Locate the cell with the specified text and output its (x, y) center coordinate. 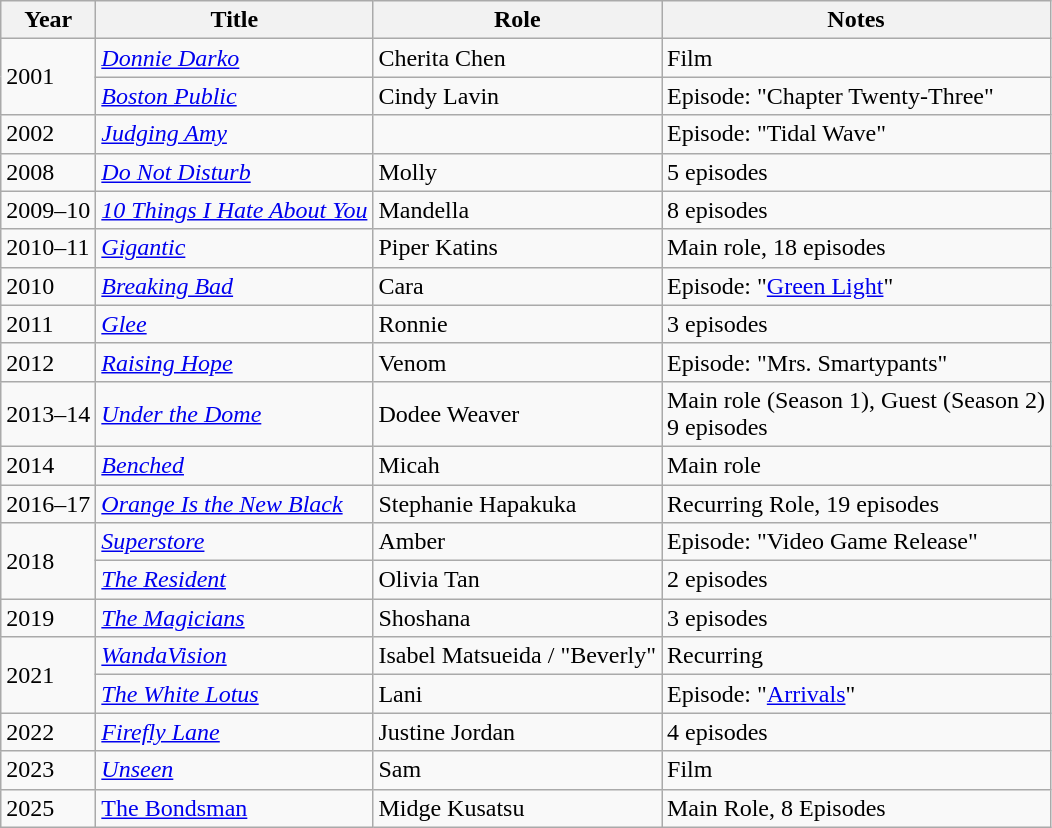
4 episodes (856, 732)
Superstore (234, 542)
2 episodes (856, 580)
Episode: "Chapter Twenty-Three" (856, 96)
Main Role, 8 Episodes (856, 808)
The Bondsman (234, 808)
2021 (48, 675)
2001 (48, 77)
Cindy Lavin (518, 96)
Episode: "Video Game Release" (856, 542)
Stephanie Hapakuka (518, 503)
Breaking Bad (234, 286)
2013–14 (48, 414)
Recurring (856, 656)
Midge Kusatsu (518, 808)
Micah (518, 465)
Lani (518, 694)
Amber (518, 542)
2014 (48, 465)
The Resident (234, 580)
2012 (48, 362)
Notes (856, 20)
Role (518, 20)
Dodee Weaver (518, 414)
Ronnie (518, 324)
2025 (48, 808)
Firefly Lane (234, 732)
2023 (48, 770)
Molly (518, 172)
Sam (518, 770)
Under the Dome (234, 414)
Cherita Chen (518, 58)
Title (234, 20)
2019 (48, 618)
Cara (518, 286)
Year (48, 20)
Do Not Disturb (234, 172)
Recurring Role, 19 episodes (856, 503)
The Magicians (234, 618)
Benched (234, 465)
Orange Is the New Black (234, 503)
8 episodes (856, 210)
2010 (48, 286)
Justine Jordan (518, 732)
2016–17 (48, 503)
Olivia Tan (518, 580)
WandaVision (234, 656)
Venom (518, 362)
2011 (48, 324)
Main role, 18 episodes (856, 248)
Episode: "Mrs. Smartypants" (856, 362)
The White Lotus (234, 694)
2009–10 (48, 210)
2002 (48, 134)
Shoshana (518, 618)
10 Things I Hate About You (234, 210)
Judging Amy (234, 134)
Unseen (234, 770)
2010–11 (48, 248)
2008 (48, 172)
Episode: "Green Light" (856, 286)
Boston Public (234, 96)
Piper Katins (518, 248)
Episode: "Arrivals" (856, 694)
2022 (48, 732)
2018 (48, 561)
Main role (856, 465)
Isabel Matsueida / "Beverly" (518, 656)
Gigantic (234, 248)
Mandella (518, 210)
Episode: "Tidal Wave" (856, 134)
Glee (234, 324)
Main role (Season 1), Guest (Season 2)9 episodes (856, 414)
5 episodes (856, 172)
Raising Hope (234, 362)
Donnie Darko (234, 58)
